Output the (X, Y) coordinate of the center of the cell containing the given text.  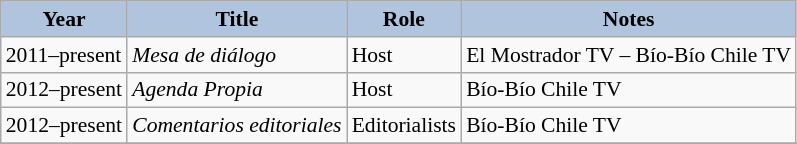
Notes (628, 19)
Year (64, 19)
Agenda Propia (236, 90)
Title (236, 19)
El Mostrador TV – Bío-Bío Chile TV (628, 55)
2011–present (64, 55)
Comentarios editoriales (236, 126)
Mesa de diálogo (236, 55)
Role (404, 19)
Editorialists (404, 126)
